Extract the [x, y] coordinate from the center of the cell holding the provided text.  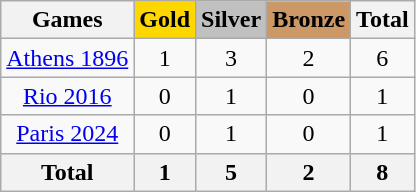
Games [68, 20]
5 [232, 172]
Silver [232, 20]
Gold [165, 20]
Paris 2024 [68, 134]
8 [383, 172]
Athens 1896 [68, 58]
3 [232, 58]
6 [383, 58]
Rio 2016 [68, 96]
Bronze [309, 20]
